Locate the cell with the specified text and output its (x, y) center coordinate. 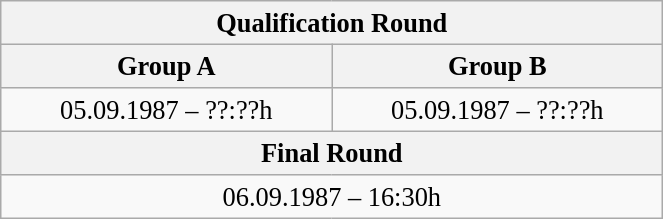
Qualification Round (332, 22)
Final Round (332, 153)
Group B (498, 66)
Group A (166, 66)
06.09.1987 – 16:30h (332, 197)
